Determine the [X, Y] coordinate at the center of the cell enclosing the given text.  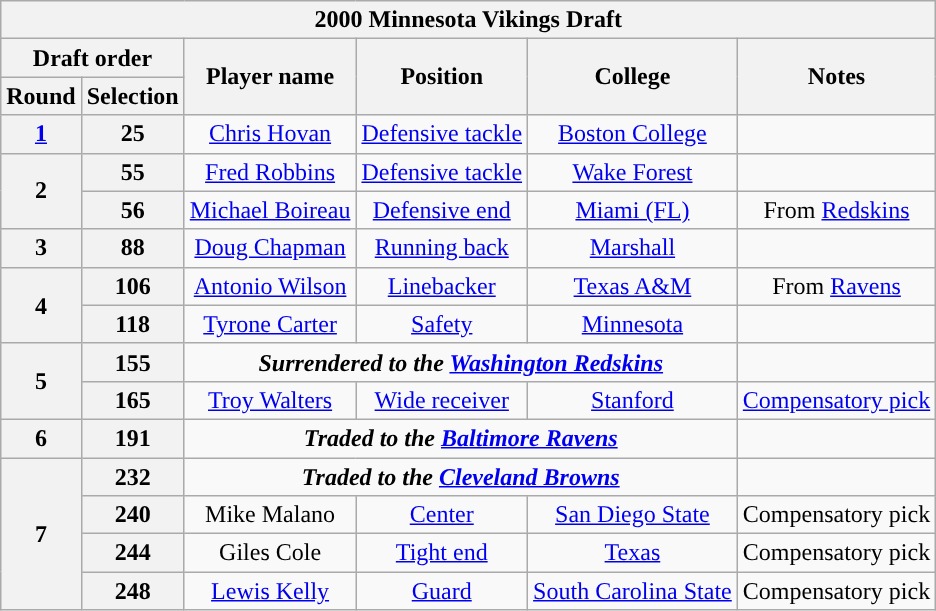
San Diego State [633, 515]
Running back [442, 248]
Texas [633, 553]
5 [41, 381]
From Ravens [836, 286]
Round [41, 96]
7 [41, 534]
Center [442, 515]
Marshall [633, 248]
Linebacker [442, 286]
Doug Chapman [270, 248]
Defensive end [442, 210]
Michael Boireau [270, 210]
106 [132, 286]
Draft order [92, 58]
Stanford [633, 400]
56 [132, 210]
South Carolina State [633, 591]
2 [41, 191]
College [633, 77]
Chris Hovan [270, 134]
Tyrone Carter [270, 324]
Minnesota [633, 324]
Player name [270, 77]
55 [132, 172]
Texas A&M [633, 286]
Traded to the Cleveland Browns [460, 477]
165 [132, 400]
4 [41, 305]
Notes [836, 77]
Surrendered to the Washington Redskins [460, 362]
Guard [442, 591]
Wake Forest [633, 172]
From Redskins [836, 210]
248 [132, 591]
Position [442, 77]
240 [132, 515]
25 [132, 134]
1 [41, 134]
Tight end [442, 553]
Wide receiver [442, 400]
Traded to the Baltimore Ravens [460, 438]
2000 Minnesota Vikings Draft [468, 20]
Miami (FL) [633, 210]
3 [41, 248]
Fred Robbins [270, 172]
191 [132, 438]
232 [132, 477]
Antonio Wilson [270, 286]
118 [132, 324]
Giles Cole [270, 553]
155 [132, 362]
Mike Malano [270, 515]
6 [41, 438]
88 [132, 248]
Safety [442, 324]
244 [132, 553]
Boston College [633, 134]
Troy Walters [270, 400]
Selection [132, 96]
Lewis Kelly [270, 591]
